Return the [X, Y] coordinate for the center point of the cell that contains the specified text.  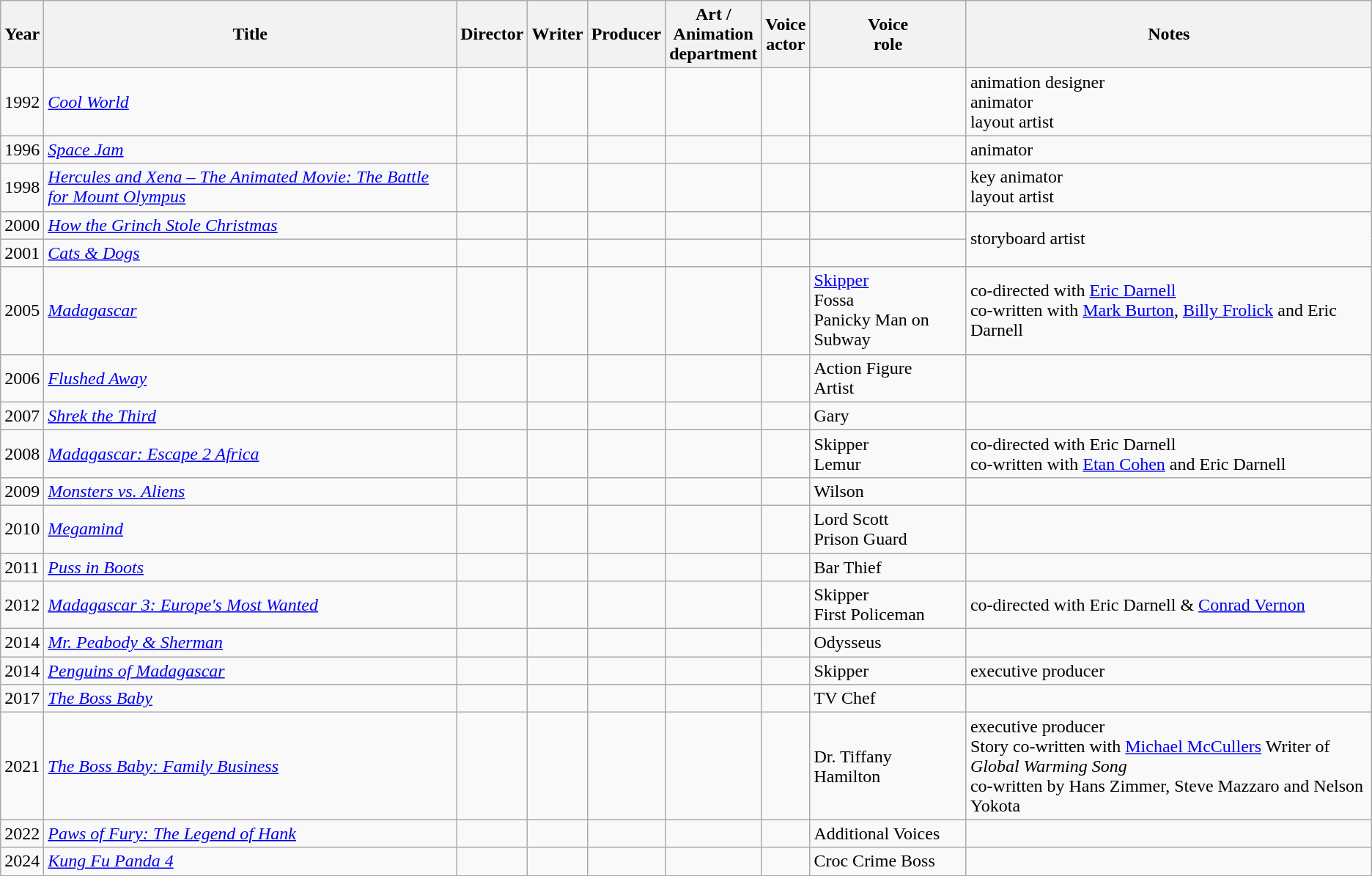
Monsters vs. Aliens [251, 491]
animator [1168, 150]
Flushed Away [251, 378]
Bar Thief [888, 567]
Megamind [251, 529]
Additional Voices [888, 833]
co-directed with Eric Darnellco-written with Mark Burton, Billy Frolick and Eric Darnell [1168, 311]
animation designeranimatorlayout artist [1168, 102]
Art /Animationdepartment [714, 34]
Year [22, 34]
2010 [22, 529]
Writer [557, 34]
1996 [22, 150]
2007 [22, 416]
2001 [22, 253]
TV Chef [888, 699]
Voiceactor [786, 34]
Kung Fu Panda 4 [251, 861]
2022 [22, 833]
SkipperFirst Policeman [888, 606]
2006 [22, 378]
Puss in Boots [251, 567]
2024 [22, 861]
The Boss Baby: Family Business [251, 766]
2005 [22, 311]
executive producerStory co-written with Michael McCullers Writer of Global Warming Song co-written by Hans Zimmer, Steve Mazzaro and Nelson Yokota [1168, 766]
The Boss Baby [251, 699]
Mr. Peabody & Sherman [251, 643]
Lord ScottPrison Guard [888, 529]
How the Grinch Stole Christmas [251, 225]
Madagascar 3: Europe's Most Wanted [251, 606]
executive producer [1168, 671]
1998 [22, 188]
Wilson [888, 491]
storyboard artist [1168, 239]
Producer [626, 34]
Skipper [888, 671]
1992 [22, 102]
co-directed with Eric Darnellco-written with Etan Cohen and Eric Darnell [1168, 453]
Director [493, 34]
Notes [1168, 34]
SkipperLemur [888, 453]
2021 [22, 766]
Madagascar: Escape 2 Africa [251, 453]
Paws of Fury: The Legend of Hank [251, 833]
Odysseus [888, 643]
Cool World [251, 102]
2008 [22, 453]
Croc Crime Boss [888, 861]
2012 [22, 606]
Action FigureArtist [888, 378]
key animatorlayout artist [1168, 188]
Hercules and Xena – The Animated Movie: The Battle for Mount Olympus [251, 188]
Penguins of Madagascar [251, 671]
Space Jam [251, 150]
Gary [888, 416]
co-directed with Eric Darnell & Conrad Vernon [1168, 606]
Shrek the Third [251, 416]
2017 [22, 699]
Title [251, 34]
2011 [22, 567]
2000 [22, 225]
Madagascar [251, 311]
Voicerole [888, 34]
2009 [22, 491]
SkipperFossaPanicky Man on Subway [888, 311]
Dr. Tiffany Hamilton [888, 766]
Cats & Dogs [251, 253]
